Output the (X, Y) coordinate of the center of the cell containing the given text.  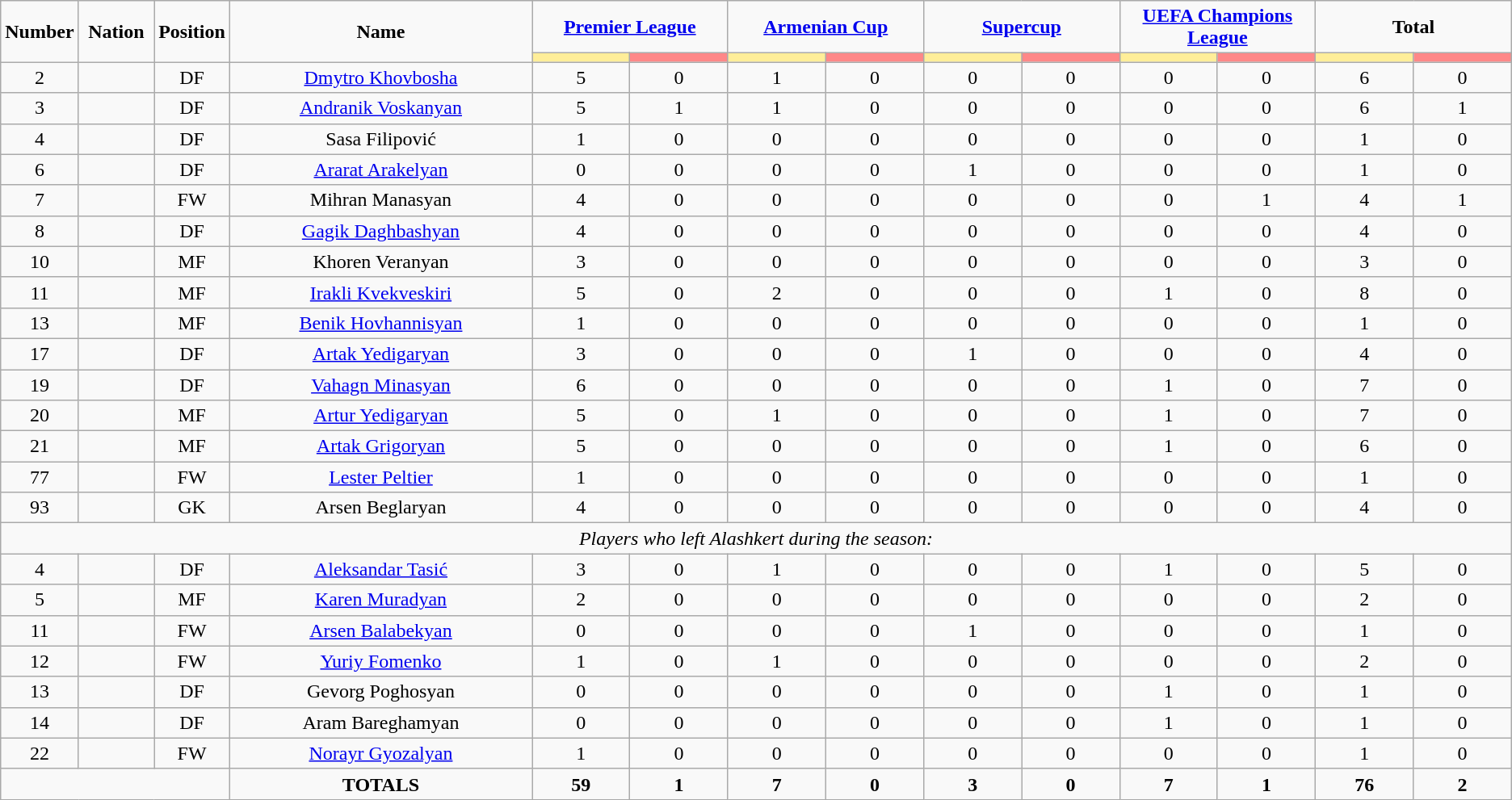
Benik Hovhannisyan (380, 323)
Artak Grigoryan (380, 446)
Arsen Balabekyan (380, 630)
Number (40, 31)
Irakli Kvekveskiri (380, 292)
Sasa Filipović (380, 139)
Khoren Veranyan (380, 262)
Gagik Daghbashyan (380, 231)
Name (380, 31)
14 (40, 723)
Artak Yedigaryan (380, 354)
22 (40, 753)
Andranik Voskanyan (380, 108)
Aram Bareghamyan (380, 723)
19 (40, 385)
Ararat Arakelyan (380, 170)
Yuriy Fomenko (380, 661)
Total (1413, 27)
Mihran Manasyan (380, 200)
Nation (116, 31)
Vahagn Minasyan (380, 385)
Aleksandar Tasić (380, 569)
Gevorg Poghosyan (380, 692)
Position (192, 31)
Arsen Beglaryan (380, 508)
10 (40, 262)
Karen Muradyan (380, 600)
GK (192, 508)
93 (40, 508)
76 (1365, 784)
UEFA Champions League (1218, 27)
Supercup (1023, 27)
77 (40, 477)
Armenian Cup (825, 27)
59 (580, 784)
12 (40, 661)
17 (40, 354)
20 (40, 416)
Players who left Alashkert during the season: (756, 538)
Dmytro Khovbosha (380, 77)
Artur Yedigaryan (380, 416)
21 (40, 446)
TOTALS (380, 784)
Lester Peltier (380, 477)
Premier League (630, 27)
Norayr Gyozalyan (380, 753)
